Pinpoint the cell where the given text exists, returning its [X, Y] midpoint coordinate. 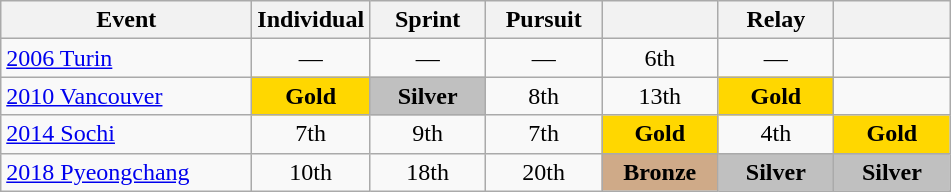
4th [776, 134]
Individual [311, 20]
Relay [776, 20]
Sprint [428, 20]
Bronze [660, 172]
2014 Sochi [126, 134]
2006 Turin [126, 58]
9th [428, 134]
6th [660, 58]
18th [428, 172]
13th [660, 96]
Event [126, 20]
2018 Pyeongchang [126, 172]
10th [311, 172]
20th [544, 172]
Pursuit [544, 20]
2010 Vancouver [126, 96]
8th [544, 96]
